Search for the cell housing the specified text and yield its [x, y] center coordinate. 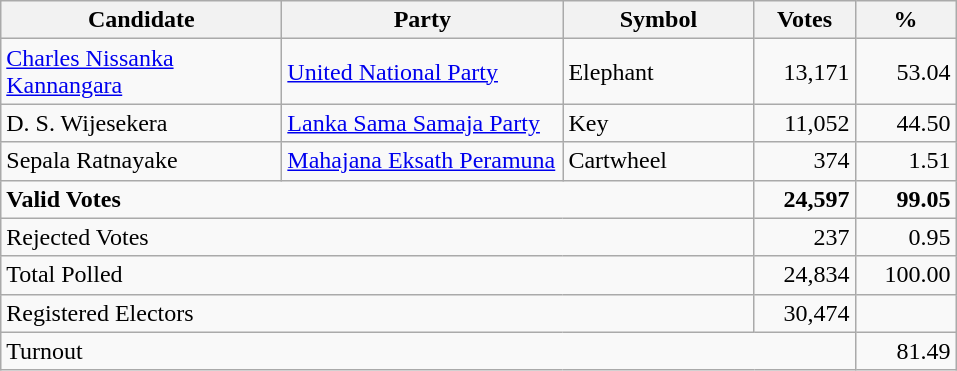
Registered Electors [378, 313]
Votes [804, 20]
11,052 [804, 123]
Key [658, 123]
100.00 [906, 275]
Cartwheel [658, 161]
81.49 [906, 351]
44.50 [906, 123]
Charles Nissanka Kannangara [142, 72]
Party [422, 20]
237 [804, 237]
Candidate [142, 20]
Elephant [658, 72]
24,597 [804, 199]
Sepala Ratnayake [142, 161]
Total Polled [378, 275]
53.04 [906, 72]
% [906, 20]
99.05 [906, 199]
374 [804, 161]
Symbol [658, 20]
0.95 [906, 237]
D. S. Wijesekera [142, 123]
1.51 [906, 161]
24,834 [804, 275]
30,474 [804, 313]
Mahajana Eksath Peramuna [422, 161]
United National Party [422, 72]
13,171 [804, 72]
Turnout [428, 351]
Lanka Sama Samaja Party [422, 123]
Rejected Votes [378, 237]
Valid Votes [378, 199]
